Extract the [x, y] coordinate from the center of the cell holding the provided text.  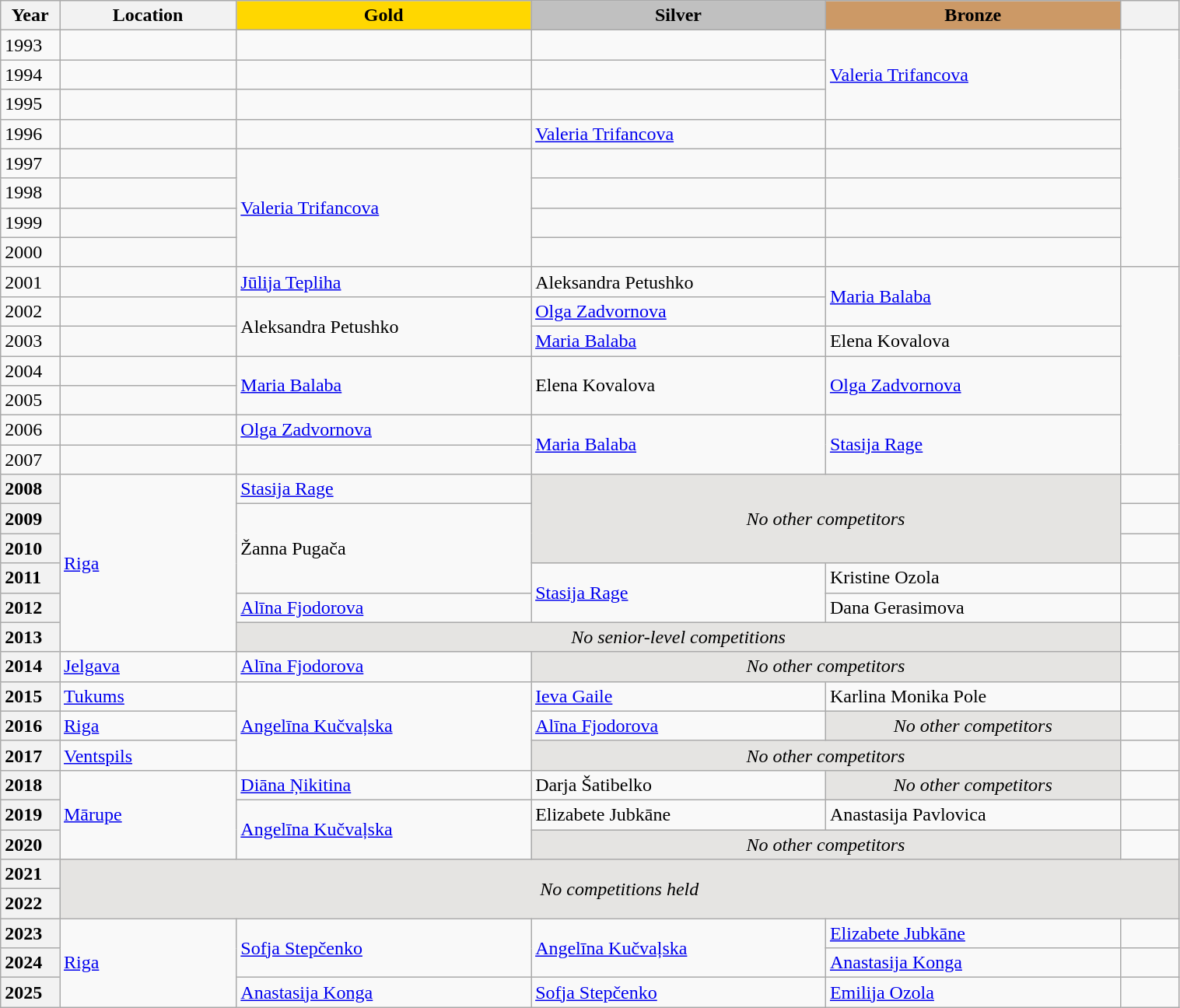
Bronze [972, 16]
2021 [30, 874]
2016 [30, 726]
Ventspils [148, 755]
2005 [30, 401]
Diāna Ņikitina [384, 785]
2003 [30, 341]
Karlina Monika Pole [972, 696]
2025 [30, 992]
2014 [30, 667]
2013 [30, 637]
Kristine Ozola [972, 578]
2006 [30, 430]
Gold [384, 16]
Anastasija Pavlovica [972, 814]
Year [30, 16]
Žanna Pugača [384, 548]
2019 [30, 814]
Tukums [148, 696]
1999 [30, 222]
2015 [30, 696]
2009 [30, 519]
2008 [30, 489]
2000 [30, 252]
2004 [30, 371]
1996 [30, 134]
1997 [30, 163]
2001 [30, 282]
Dana Gerasimova [972, 607]
Mārupe [148, 814]
Ieva Gaile [678, 696]
2002 [30, 311]
No competitions held [619, 889]
2011 [30, 578]
2022 [30, 904]
1994 [30, 75]
2023 [30, 933]
1998 [30, 193]
2024 [30, 963]
2017 [30, 755]
Emilija Ozola [972, 992]
2020 [30, 844]
1995 [30, 104]
Silver [678, 16]
Darja Šatibelko [678, 785]
Location [148, 16]
1993 [30, 45]
Jelgava [148, 667]
2018 [30, 785]
2012 [30, 607]
Jūlija Tepliha [384, 282]
2007 [30, 460]
2010 [30, 548]
No senior-level competitions [678, 637]
